Provide the (X, Y) coordinate of the cell's center where the given text is located.  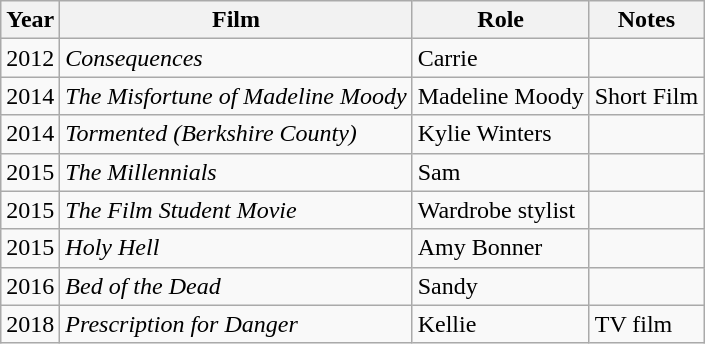
Kellie (500, 324)
Consequences (236, 58)
Short Film (646, 96)
The Millennials (236, 172)
Carrie (500, 58)
2016 (30, 286)
Tormented (Berkshire County) (236, 134)
Year (30, 20)
2012 (30, 58)
Kylie Winters (500, 134)
Bed of the Dead (236, 286)
Wardrobe stylist (500, 210)
Sam (500, 172)
Amy Bonner (500, 248)
The Misfortune of Madeline Moody (236, 96)
Holy Hell (236, 248)
TV film (646, 324)
Role (500, 20)
Madeline Moody (500, 96)
2018 (30, 324)
The Film Student Movie (236, 210)
Prescription for Danger (236, 324)
Notes (646, 20)
Film (236, 20)
Sandy (500, 286)
